Extract the [X, Y] coordinate from the center of the cell holding the provided text.  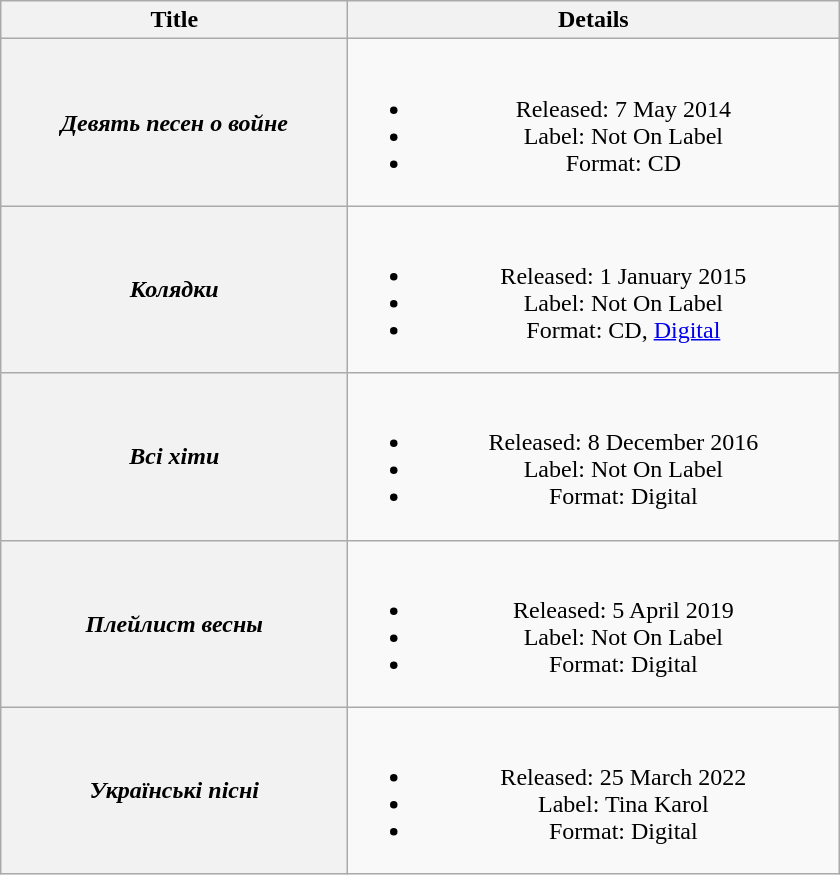
Колядки [174, 290]
Released: 7 May 2014Label: Not On LabelFormat: CD [594, 122]
Українські пісні [174, 790]
Released: 25 March 2022Label: Tina KarolFormat: Digital [594, 790]
Плейлист весны [174, 624]
Released: 5 April 2019Label: Not On LabelFormat: Digital [594, 624]
Title [174, 20]
Released: 8 December 2016Label: Not On LabelFormat: Digital [594, 456]
Девять песен о войне [174, 122]
Всі хіти [174, 456]
Released: 1 January 2015Label: Not On LabelFormat: CD, Digital [594, 290]
Details [594, 20]
